Search for the cell housing the specified text and yield its (x, y) center coordinate. 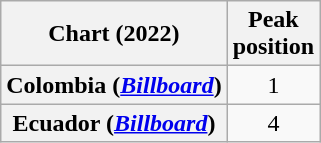
Ecuador (Billboard) (114, 123)
1 (273, 85)
Colombia (Billboard) (114, 85)
4 (273, 123)
Peakposition (273, 34)
Chart (2022) (114, 34)
